Locate the cell with the specified text and output its (x, y) center coordinate. 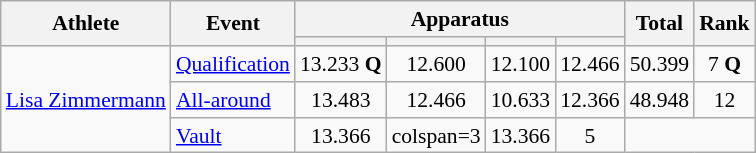
Lisa Zimmermann (86, 100)
Apparatus (460, 19)
Qualification (233, 64)
13.483 (341, 100)
12 (724, 100)
Rank (724, 24)
48.948 (660, 100)
7 Q (724, 64)
Athlete (86, 24)
12.100 (520, 64)
12.600 (436, 64)
Event (233, 24)
12.366 (590, 100)
13.233 Q (341, 64)
Total (660, 24)
All-around (233, 100)
10.633 (520, 100)
50.399 (660, 64)
